For the text-containing cell, return its midpoint in (x, y) coordinate format. 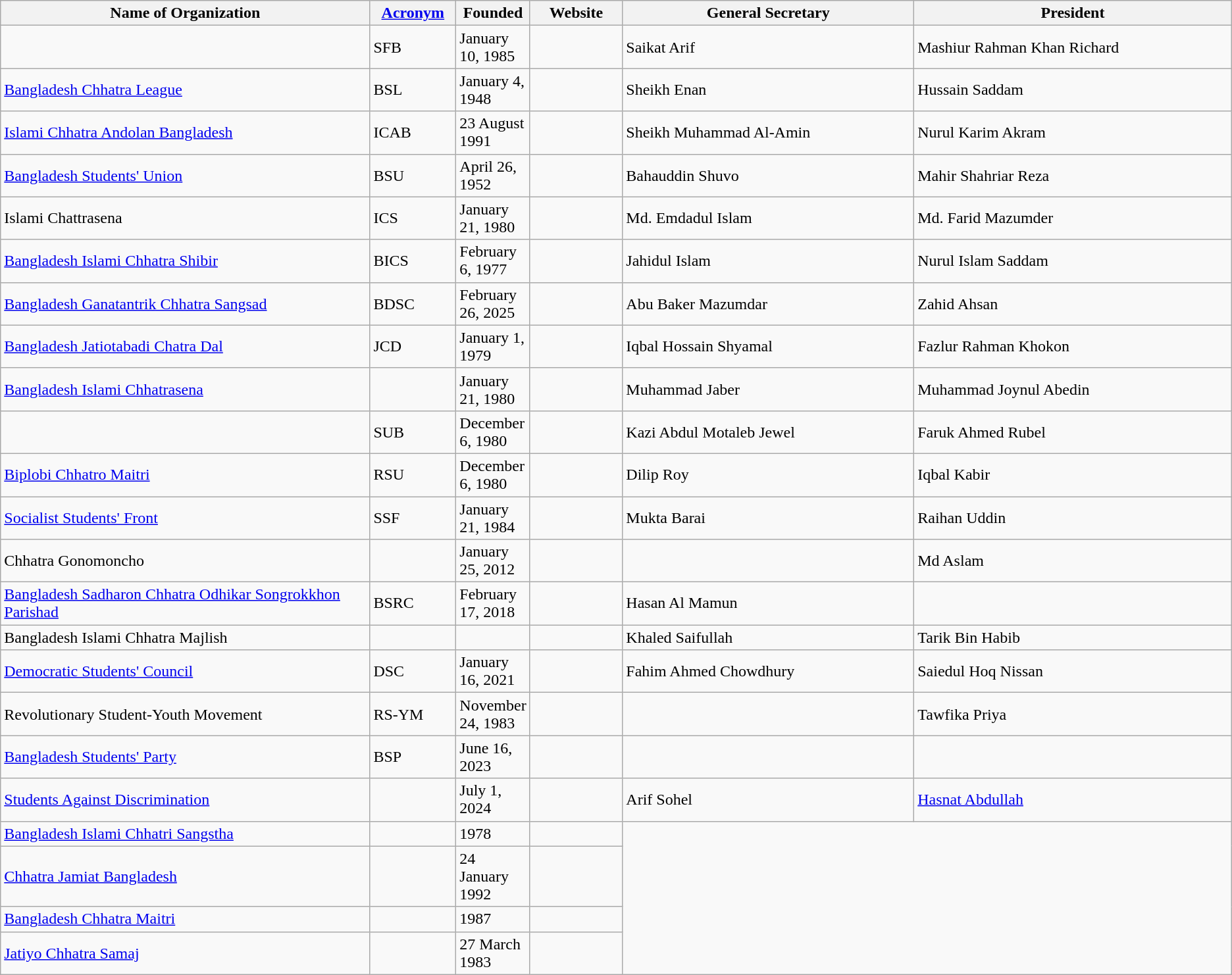
Dilip Roy (769, 475)
Founded (493, 13)
SFB (413, 47)
January 21, 1984 (493, 517)
President (1073, 13)
Jatiyo Chhatra Samaj (186, 953)
April 26, 1952 (493, 175)
BICS (413, 261)
Acronym (413, 13)
Website (577, 13)
Mashiur Rahman Khan Richard (1073, 47)
24 January 1992 (493, 876)
Raihan Uddin (1073, 517)
Revolutionary Student-Youth Movement (186, 714)
Mukta Barai (769, 517)
Bangladesh Chhatra Maitri (186, 919)
Mahir Shahriar Reza (1073, 175)
Md Aslam (1073, 561)
SUB (413, 432)
Iqbal Hossain Shyamal (769, 346)
Fahim Ahmed Chowdhury (769, 671)
DSC (413, 671)
BSU (413, 175)
Faruk Ahmed Rubel (1073, 432)
Name of Organization (186, 13)
Chhatra Jamiat Bangladesh (186, 876)
Khaled Saifullah (769, 637)
SSF (413, 517)
Bangladesh Ganatantrik Chhatra Sangsad (186, 304)
January 1, 1979 (493, 346)
Bangladesh Students' Party (186, 757)
Muhammad Jaber (769, 389)
January 16, 2021 (493, 671)
July 1, 2024 (493, 800)
Bangladesh Students' Union (186, 175)
Muhammad Joynul Abedin (1073, 389)
23 August 1991 (493, 133)
Iqbal Kabir (1073, 475)
Bangladesh Islami Chhatrasena (186, 389)
1978 (493, 834)
Sheikh Muhammad Al-Amin (769, 133)
February 17, 2018 (493, 604)
Zahid Ahsan (1073, 304)
January 4, 1948 (493, 89)
Bangladesh Jatiotabadi Chatra Dal (186, 346)
Jahidul Islam (769, 261)
ICAB (413, 133)
Saikat Arif (769, 47)
ICS (413, 218)
Abu Baker Mazumdar (769, 304)
Md. Farid Mazumder (1073, 218)
Islami Chhatra Andolan Bangladesh (186, 133)
Bangladesh Islami Chhatra Shibir (186, 261)
JCD (413, 346)
Hussain Saddam (1073, 89)
January 10, 1985 (493, 47)
Nurul Karim Akram (1073, 133)
Tarik Bin Habib (1073, 637)
Nurul Islam Saddam (1073, 261)
Chhatra Gonomoncho (186, 561)
November 24, 1983 (493, 714)
Students Against Discrimination (186, 800)
Saiedul Hoq Nissan (1073, 671)
Bangladesh Chhatra League (186, 89)
February 26, 2025 (493, 304)
BSL (413, 89)
RS-YM (413, 714)
Islami Chattrasena (186, 218)
BDSC (413, 304)
Kazi Abdul Motaleb Jewel (769, 432)
Bangladesh Sadharon Chhatra Odhikar Songrokkhon Parishad (186, 604)
Democratic Students' Council (186, 671)
January 25, 2012 (493, 561)
Biplobi Chhatro Maitri (186, 475)
Bangladesh Islami Chhatri Sangstha (186, 834)
General Secretary (769, 13)
February 6, 1977 (493, 261)
Bahauddin Shuvo (769, 175)
BSP (413, 757)
27 March 1983 (493, 953)
Arif Sohel (769, 800)
Tawfika Priya (1073, 714)
1987 (493, 919)
Hasnat Abdullah (1073, 800)
Sheikh Enan (769, 89)
Md. Emdadul Islam (769, 218)
RSU (413, 475)
BSRC (413, 604)
Hasan Al Mamun (769, 604)
Bangladesh Islami Chhatra Majlish (186, 637)
Socialist Students' Front (186, 517)
Fazlur Rahman Khokon (1073, 346)
June 16, 2023 (493, 757)
